Determine the (x, y) coordinate at the center of the cell enclosing the given text.  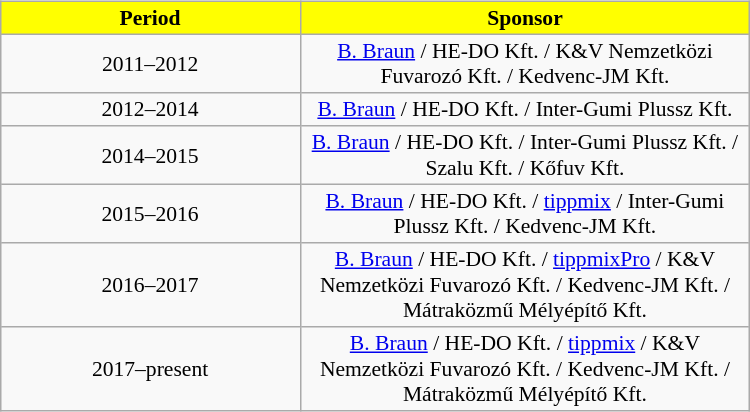
2015–2016 (150, 213)
B. Braun / HE-DO Kft. / tippmixPro / K&V Nemzetközi Fuvarozó Kft. / Kedvenc-JM Kft. / Mátraközmű Mélyépítő Kft. (525, 285)
B. Braun / HE-DO Kft. / Inter-Gumi Plussz Kft. / Szalu Kft. / Kőfuv Kft. (525, 155)
2016–2017 (150, 285)
2012–2014 (150, 110)
2017–present (150, 369)
2014–2015 (150, 155)
2011–2012 (150, 63)
B. Braun / HE-DO Kft. / Inter-Gumi Plussz Kft. (525, 110)
Period (150, 18)
B. Braun / HE-DO Kft. / tippmix / Inter-Gumi Plussz Kft. / Kedvenc-JM Kft. (525, 213)
Sponsor (525, 18)
B. Braun / HE-DO Kft. / K&V Nemzetközi Fuvarozó Kft. / Kedvenc-JM Kft. (525, 63)
B. Braun / HE-DO Kft. / tippmix / K&V Nemzetközi Fuvarozó Kft. / Kedvenc-JM Kft. / Mátraközmű Mélyépítő Kft. (525, 369)
